Identify which cell holds the provided text, then report its (X, Y) central coordinate. 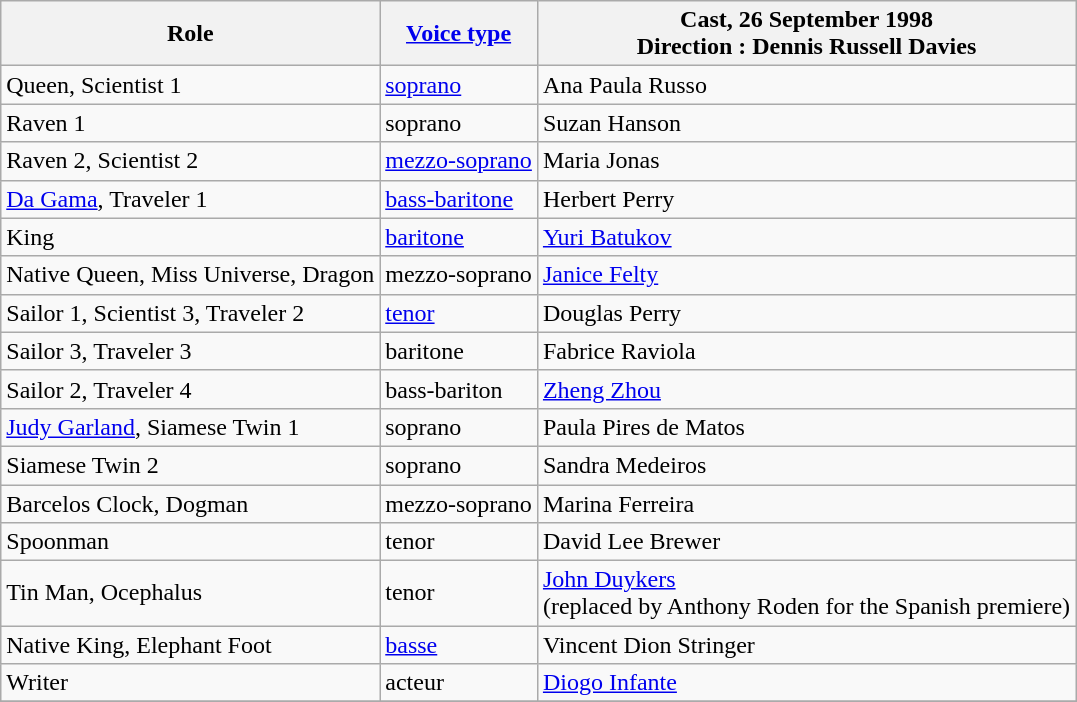
Queen, Scientist 1 (190, 85)
bass-baritone (459, 199)
Fabrice Raviola (806, 351)
Janice Felty (806, 275)
John Duykers(replaced by Anthony Roden for the Spanish premiere) (806, 594)
Sailor 1, Scientist 3, Traveler 2 (190, 313)
Tin Man, Ocephalus (190, 594)
Raven 2, Scientist 2 (190, 161)
Maria Jonas (806, 161)
Marina Ferreira (806, 503)
Da Gama, Traveler 1 (190, 199)
basse (459, 645)
Siamese Twin 2 (190, 465)
Douglas Perry (806, 313)
Voice type (459, 34)
Native King, Elephant Foot (190, 645)
Sailor 3, Traveler 3 (190, 351)
Diogo Infante (806, 683)
Sandra Medeiros (806, 465)
Yuri Batukov (806, 237)
Ana Paula Russo (806, 85)
Role (190, 34)
Vincent Dion Stringer (806, 645)
Barcelos Clock, Dogman (190, 503)
acteur (459, 683)
Zheng Zhou (806, 389)
David Lee Brewer (806, 542)
King (190, 237)
Sailor 2, Traveler 4 (190, 389)
Judy Garland, Siamese Twin 1 (190, 427)
Cast, 26 September 1998Direction : Dennis Russell Davies (806, 34)
Paula Pires de Matos (806, 427)
Native Queen, Miss Universe, Dragon (190, 275)
Raven 1 (190, 123)
Suzan Hanson (806, 123)
Herbert Perry (806, 199)
bass-bariton (459, 389)
Spoonman (190, 542)
Writer (190, 683)
